Search for the cell housing the specified text and yield its [x, y] center coordinate. 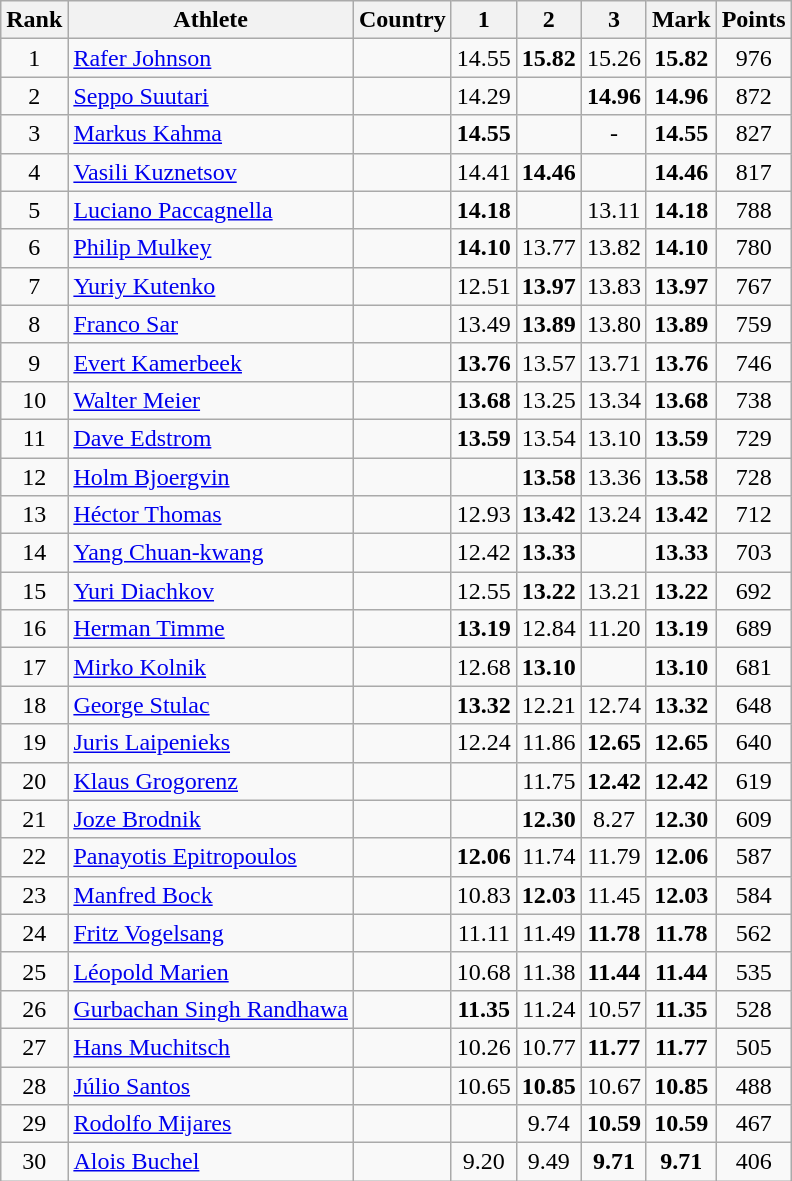
- [614, 134]
11.45 [614, 895]
Rank [34, 20]
Franco Sar [211, 324]
Philip Mulkey [211, 248]
535 [754, 971]
584 [754, 895]
13.83 [614, 286]
Walter Meier [211, 400]
13.71 [614, 362]
780 [754, 248]
9.49 [548, 1162]
25 [34, 971]
11.75 [548, 781]
12.21 [548, 705]
16 [34, 629]
13.24 [614, 515]
19 [34, 743]
10.83 [484, 895]
George Stulac [211, 705]
Yuriy Kutenko [211, 286]
17 [34, 667]
13 [34, 515]
Léopold Marien [211, 971]
Markus Kahma [211, 134]
976 [754, 58]
13.36 [614, 477]
12.51 [484, 286]
6 [34, 248]
759 [754, 324]
Vasili Kuznetsov [211, 172]
712 [754, 515]
13.57 [548, 362]
692 [754, 591]
Mirko Kolnik [211, 667]
729 [754, 438]
10.26 [484, 1047]
Mark [681, 20]
788 [754, 210]
562 [754, 933]
640 [754, 743]
10.68 [484, 971]
11.20 [614, 629]
22 [34, 857]
872 [754, 96]
Hans Muchitsch [211, 1047]
13.34 [614, 400]
Héctor Thomas [211, 515]
746 [754, 362]
15.26 [614, 58]
12.68 [484, 667]
11.79 [614, 857]
703 [754, 553]
767 [754, 286]
528 [754, 1009]
Evert Kamerbeek [211, 362]
10.65 [484, 1085]
681 [754, 667]
11.74 [548, 857]
9.20 [484, 1162]
505 [754, 1047]
827 [754, 134]
13.11 [614, 210]
Herman Timme [211, 629]
Joze Brodnik [211, 819]
13.54 [548, 438]
12.74 [614, 705]
23 [34, 895]
619 [754, 781]
488 [754, 1085]
Dave Edstrom [211, 438]
13.80 [614, 324]
Júlio Santos [211, 1085]
Yang Chuan-kwang [211, 553]
587 [754, 857]
Luciano Paccagnella [211, 210]
13.25 [548, 400]
13.21 [614, 591]
14.41 [484, 172]
12.93 [484, 515]
11.24 [548, 1009]
4 [34, 172]
Rafer Johnson [211, 58]
10 [34, 400]
10.57 [614, 1009]
11.49 [548, 933]
28 [34, 1085]
Manfred Bock [211, 895]
689 [754, 629]
5 [34, 210]
817 [754, 172]
14.29 [484, 96]
8.27 [614, 819]
Seppo Suutari [211, 96]
10.67 [614, 1085]
30 [34, 1162]
Athlete [211, 20]
11.86 [548, 743]
Juris Laipenieks [211, 743]
11.11 [484, 933]
728 [754, 477]
12.84 [548, 629]
26 [34, 1009]
9.74 [548, 1124]
467 [754, 1124]
12.55 [484, 591]
10.77 [548, 1047]
12 [34, 477]
20 [34, 781]
648 [754, 705]
24 [34, 933]
Panayotis Epitropoulos [211, 857]
13.49 [484, 324]
Country [403, 20]
Alois Buchel [211, 1162]
12.24 [484, 743]
14 [34, 553]
21 [34, 819]
Yuri Diachkov [211, 591]
13.77 [548, 248]
Gurbachan Singh Randhawa [211, 1009]
7 [34, 286]
8 [34, 324]
11.38 [548, 971]
Rodolfo Mijares [211, 1124]
18 [34, 705]
Holm Bjoergvin [211, 477]
609 [754, 819]
Klaus Grogorenz [211, 781]
406 [754, 1162]
Fritz Vogelsang [211, 933]
27 [34, 1047]
Points [754, 20]
738 [754, 400]
11 [34, 438]
15 [34, 591]
9 [34, 362]
29 [34, 1124]
13.82 [614, 248]
